Capture the cell that displays the provided text and extract its [x, y] central coordinate. 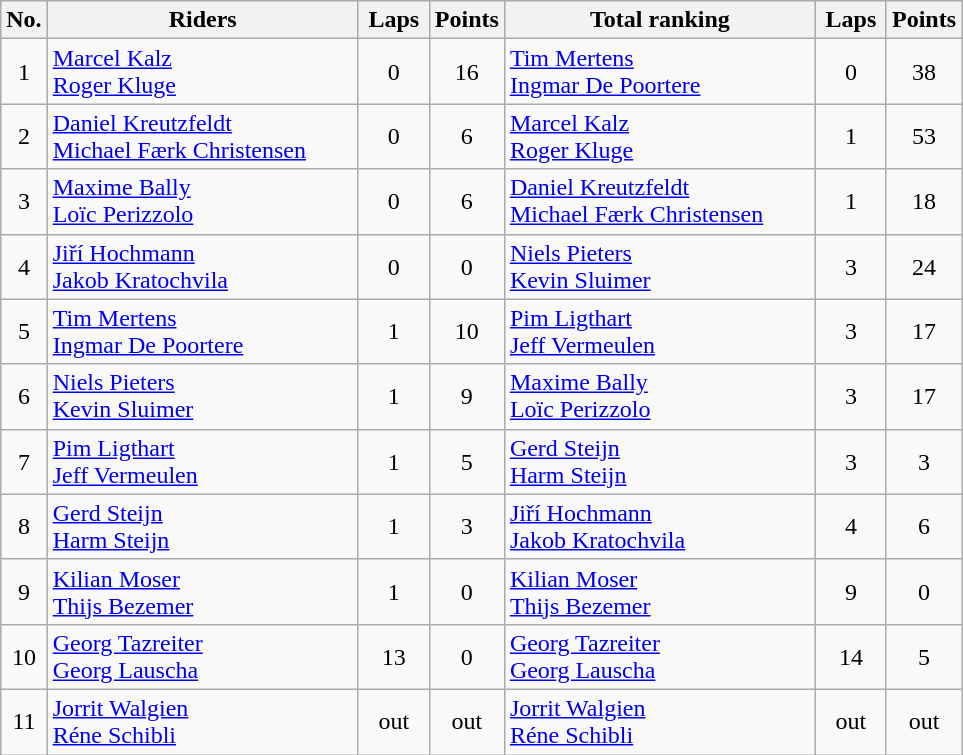
11 [24, 722]
14 [850, 656]
24 [924, 266]
38 [924, 72]
2 [24, 136]
13 [394, 656]
16 [466, 72]
7 [24, 462]
53 [924, 136]
Riders [202, 20]
No. [24, 20]
8 [24, 526]
Total ranking [660, 20]
18 [924, 202]
